Locate the cell with the specified text and output its (X, Y) center coordinate. 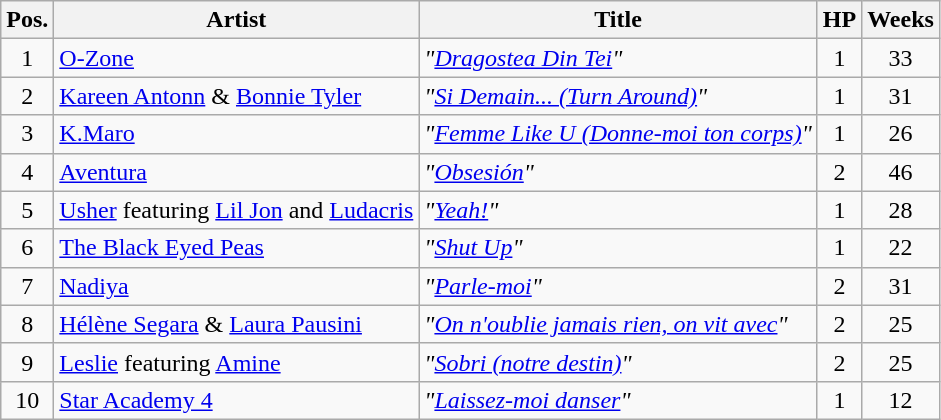
"Dragostea Din Tei" (618, 58)
28 (901, 210)
The Black Eyed Peas (236, 248)
8 (28, 324)
Hélène Segara & Laura Pausini (236, 324)
Weeks (901, 20)
33 (901, 58)
"Parle-moi" (618, 286)
5 (28, 210)
"On n'oublie jamais rien, on vit avec" (618, 324)
Usher featuring Lil Jon and Ludacris (236, 210)
22 (901, 248)
"Obsesión" (618, 172)
Kareen Antonn & Bonnie Tyler (236, 96)
12 (901, 400)
Leslie featuring Amine (236, 362)
"Sobri (notre destin)" (618, 362)
Artist (236, 20)
3 (28, 134)
46 (901, 172)
"Femme Like U (Donne-moi ton corps)" (618, 134)
Title (618, 20)
Aventura (236, 172)
6 (28, 248)
"Yeah!" (618, 210)
9 (28, 362)
O-Zone (236, 58)
Pos. (28, 20)
"Si Demain... (Turn Around)" (618, 96)
K.Maro (236, 134)
4 (28, 172)
HP (839, 20)
10 (28, 400)
7 (28, 286)
"Shut Up" (618, 248)
Nadiya (236, 286)
26 (901, 134)
"Laissez-moi danser" (618, 400)
Star Academy 4 (236, 400)
